Output the [X, Y] coordinate of the center of the cell containing the given text.  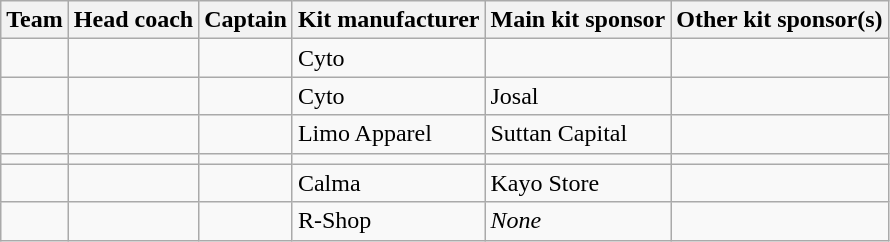
Calma [388, 183]
Head coach [133, 20]
None [578, 221]
Captain [246, 20]
Kayo Store [578, 183]
Kit manufacturer [388, 20]
Other kit sponsor(s) [780, 20]
Suttan Capital [578, 134]
Team [35, 20]
Limo Apparel [388, 134]
Main kit sponsor [578, 20]
R-Shop [388, 221]
Josal [578, 96]
